Pinpoint the cell where the given text exists, returning its [X, Y] midpoint coordinate. 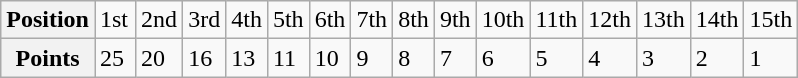
Points [48, 58]
7 [455, 58]
7th [372, 20]
4 [610, 58]
13 [247, 58]
13th [663, 20]
2 [717, 58]
3 [663, 58]
12th [610, 20]
4th [247, 20]
10 [330, 58]
25 [114, 58]
5th [288, 20]
20 [160, 58]
8th [414, 20]
15th [771, 20]
Position [48, 20]
14th [717, 20]
6th [330, 20]
2nd [160, 20]
10th [503, 20]
9th [455, 20]
8 [414, 58]
9 [372, 58]
3rd [204, 20]
1 [771, 58]
5 [556, 58]
6 [503, 58]
1st [114, 20]
11 [288, 58]
16 [204, 58]
11th [556, 20]
